Capture the cell that displays the provided text and extract its [x, y] central coordinate. 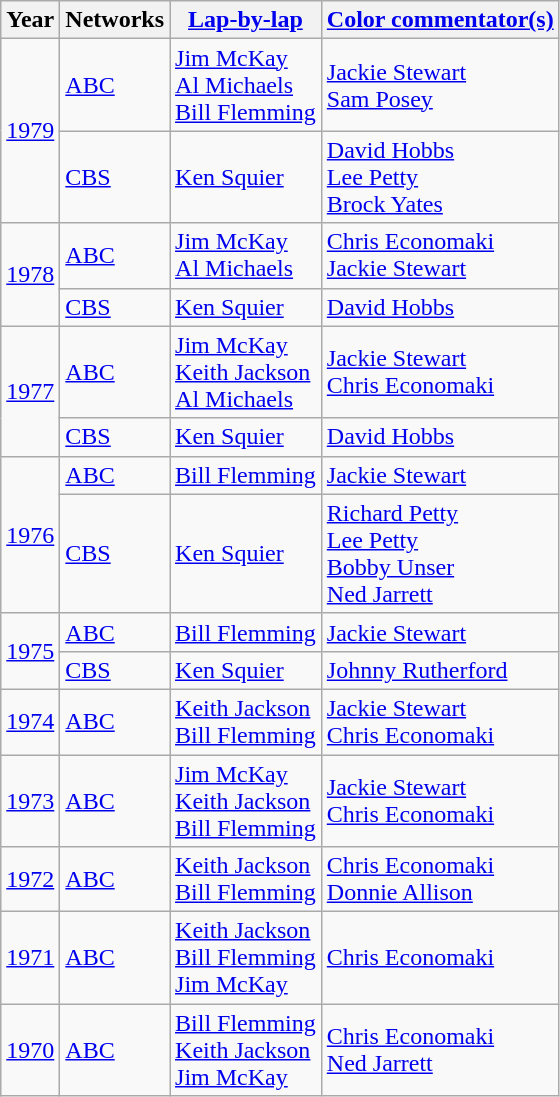
Jackie StewartSam Posey [440, 85]
Johnny Rutherford [440, 670]
Chris EconomakiJackie Stewart [440, 256]
1976 [30, 534]
David HobbsLee PettyBrock Yates [440, 177]
1974 [30, 722]
1975 [30, 651]
Chris EconomakiNed Jarrett [440, 1050]
1978 [30, 274]
Chris Economaki [440, 958]
1972 [30, 880]
1970 [30, 1050]
Richard PettyLee PettyBobby UnserNed Jarrett [440, 554]
Jim McKayAl MichaelsBill Flemming [246, 85]
Year [30, 20]
Lap-by-lap [246, 20]
1977 [30, 391]
Chris EconomakiDonnie Allison [440, 880]
Networks [115, 20]
1971 [30, 958]
Jim McKayKeith JacksonAl Michaels [246, 372]
Keith JacksonBill FlemmingJim McKay [246, 958]
Jim McKayKeith JacksonBill Flemming [246, 800]
Jim McKayAl Michaels [246, 256]
Color commentator(s) [440, 20]
1979 [30, 131]
Bill FlemmingKeith JacksonJim McKay [246, 1050]
1973 [30, 800]
